Extract the [X, Y] coordinate from the center of the cell holding the provided text.  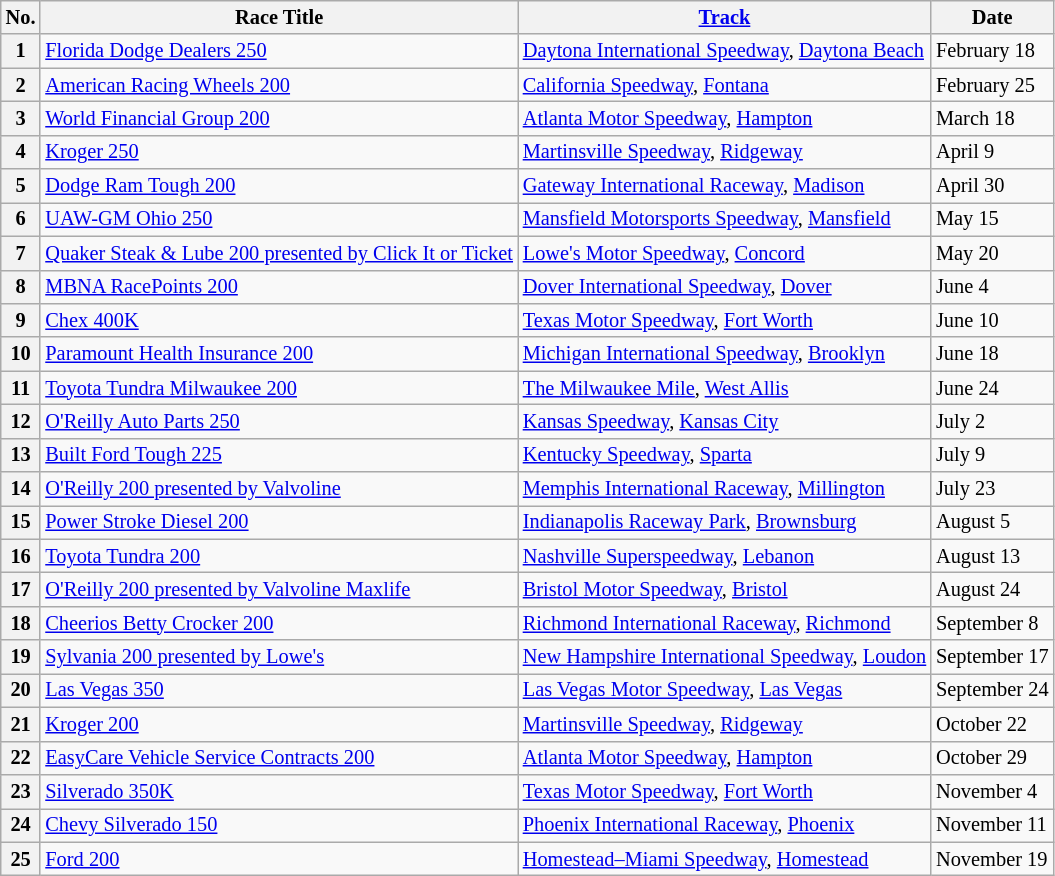
UAW-GM Ohio 250 [278, 219]
September 17 [992, 657]
25 [21, 859]
April 30 [992, 186]
6 [21, 219]
Nashville Superspeedway, Lebanon [724, 556]
7 [21, 253]
Memphis International Raceway, Millington [724, 489]
16 [21, 556]
August 5 [992, 522]
June 24 [992, 388]
May 20 [992, 253]
12 [21, 421]
Kansas Speedway, Kansas City [724, 421]
18 [21, 623]
Kentucky Speedway, Sparta [724, 455]
Indianapolis Raceway Park, Brownsburg [724, 522]
O'Reilly 200 presented by Valvoline [278, 489]
Las Vegas 350 [278, 690]
November 19 [992, 859]
April 9 [992, 152]
O'Reilly 200 presented by Valvoline Maxlife [278, 589]
March 18 [992, 118]
May 15 [992, 219]
Power Stroke Diesel 200 [278, 522]
1 [21, 51]
Paramount Health Insurance 200 [278, 354]
World Financial Group 200 [278, 118]
Bristol Motor Speedway, Bristol [724, 589]
Lowe's Motor Speedway, Concord [724, 253]
Chex 400K [278, 320]
15 [21, 522]
Dover International Speedway, Dover [724, 287]
17 [21, 589]
Kroger 250 [278, 152]
8 [21, 287]
Homestead–Miami Speedway, Homestead [724, 859]
Chevy Silverado 150 [278, 825]
10 [21, 354]
14 [21, 489]
California Speedway, Fontana [724, 85]
4 [21, 152]
Sylvania 200 presented by Lowe's [278, 657]
9 [21, 320]
June 10 [992, 320]
February 25 [992, 85]
O'Reilly Auto Parts 250 [278, 421]
New Hampshire International Speedway, Loudon [724, 657]
5 [21, 186]
13 [21, 455]
Quaker Steak & Lube 200 presented by Click It or Ticket [278, 253]
20 [21, 690]
MBNA RacePoints 200 [278, 287]
Dodge Ram Tough 200 [278, 186]
July 23 [992, 489]
August 13 [992, 556]
Toyota Tundra 200 [278, 556]
Silverado 350K [278, 791]
22 [21, 758]
August 24 [992, 589]
Michigan International Speedway, Brooklyn [724, 354]
3 [21, 118]
Kroger 200 [278, 724]
Toyota Tundra Milwaukee 200 [278, 388]
November 4 [992, 791]
Mansfield Motorsports Speedway, Mansfield [724, 219]
Gateway International Raceway, Madison [724, 186]
24 [21, 825]
Phoenix International Raceway, Phoenix [724, 825]
June 18 [992, 354]
July 2 [992, 421]
February 18 [992, 51]
November 11 [992, 825]
October 22 [992, 724]
11 [21, 388]
2 [21, 85]
19 [21, 657]
Las Vegas Motor Speedway, Las Vegas [724, 690]
No. [21, 17]
Race Title [278, 17]
Cheerios Betty Crocker 200 [278, 623]
Built Ford Tough 225 [278, 455]
July 9 [992, 455]
The Milwaukee Mile, West Allis [724, 388]
Track [724, 17]
October 29 [992, 758]
Florida Dodge Dealers 250 [278, 51]
Date [992, 17]
EasyCare Vehicle Service Contracts 200 [278, 758]
Richmond International Raceway, Richmond [724, 623]
American Racing Wheels 200 [278, 85]
Daytona International Speedway, Daytona Beach [724, 51]
September 8 [992, 623]
21 [21, 724]
September 24 [992, 690]
June 4 [992, 287]
23 [21, 791]
Ford 200 [278, 859]
